Provide the (x, y) coordinate of the cell's center where the given text is located.  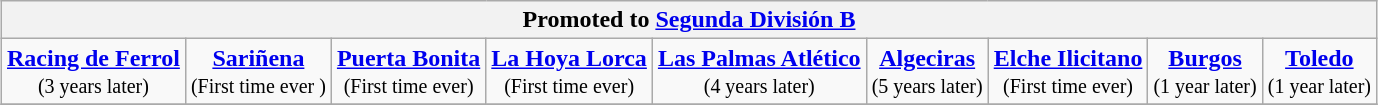
Toledo(1 year later) (1319, 72)
Promoted to Segunda División B (688, 20)
Sariñena(First time ever ) (258, 72)
Las Palmas Atlético(4 years later) (759, 72)
Puerta Bonita(First time ever) (408, 72)
Elche Ilicitano(First time ever) (1068, 72)
Burgos(1 year later) (1205, 72)
La Hoya Lorca(First time ever) (570, 72)
Racing de Ferrol(3 years later) (93, 72)
Algeciras(5 years later) (927, 72)
